Search for the cell housing the specified text and yield its (x, y) center coordinate. 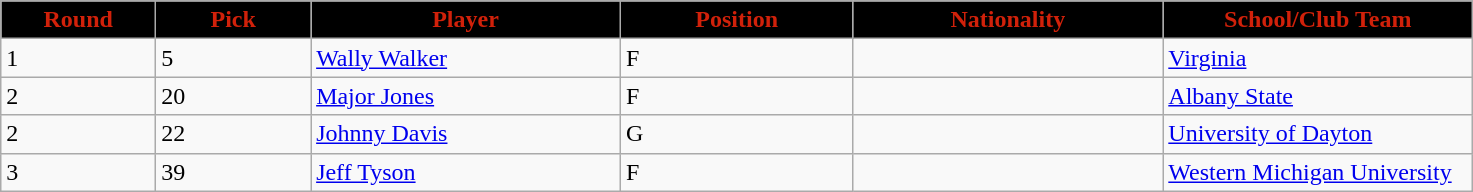
Position (736, 20)
3 (78, 172)
Round (78, 20)
School/Club Team (1318, 20)
Albany State (1318, 96)
G (736, 134)
Major Jones (466, 96)
Wally Walker (466, 58)
University of Dayton (1318, 134)
20 (234, 96)
Virginia (1318, 58)
Nationality (1008, 20)
Jeff Tyson (466, 172)
5 (234, 58)
1 (78, 58)
Western Michigan University (1318, 172)
39 (234, 172)
22 (234, 134)
Johnny Davis (466, 134)
Player (466, 20)
Pick (234, 20)
